For the text-containing cell, return its midpoint in (x, y) coordinate format. 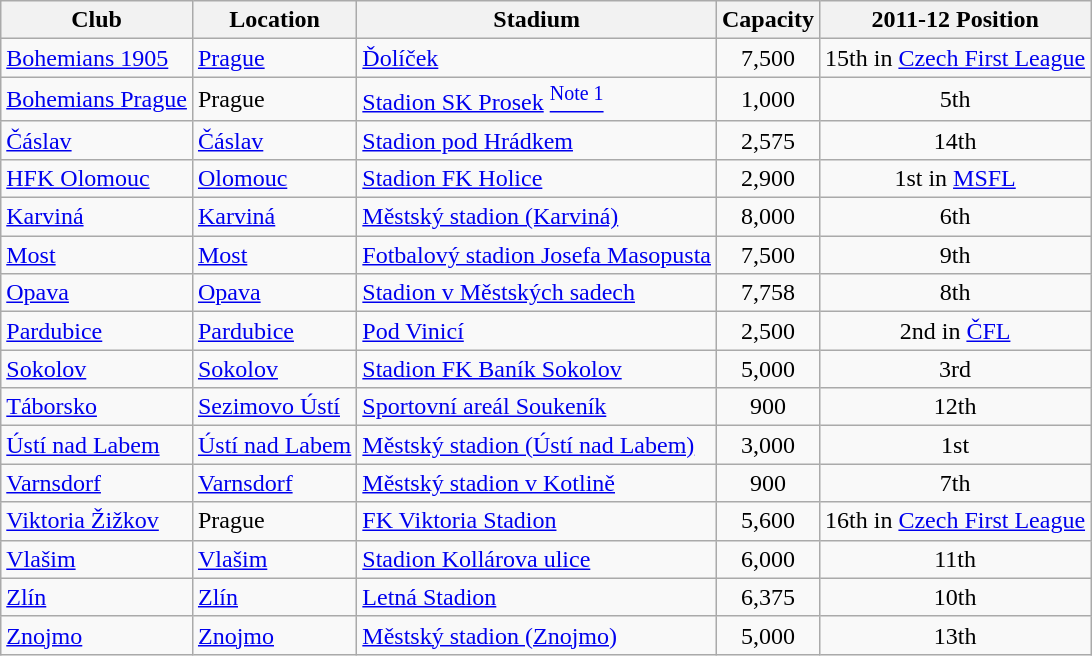
Bohemians Prague (97, 100)
6,375 (768, 597)
7,758 (768, 293)
1st (956, 445)
Olomouc (274, 178)
Viktoria Žižkov (97, 521)
6,000 (768, 559)
Stadium (537, 20)
6th (956, 217)
Pod Vinicí (537, 331)
14th (956, 140)
1st in MSFL (956, 178)
2011-12 Position (956, 20)
2nd in ČFL (956, 331)
Fotbalový stadion Josefa Masopusta (537, 255)
Stadion Kollárova ulice (537, 559)
13th (956, 635)
9th (956, 255)
10th (956, 597)
Location (274, 20)
15th in Czech First League (956, 58)
2,500 (768, 331)
2,900 (768, 178)
Stadion SK Prosek Note 1 (537, 100)
FK Viktoria Stadion (537, 521)
Městský stadion v Kotlině (537, 483)
Stadion v Městských sadech (537, 293)
5,600 (768, 521)
3,000 (768, 445)
3rd (956, 369)
Stadion FK Holice (537, 178)
2,575 (768, 140)
7th (956, 483)
8,000 (768, 217)
Ďolíček (537, 58)
5th (956, 100)
Městský stadion (Znojmo) (537, 635)
Capacity (768, 20)
16th in Czech First League (956, 521)
Městský stadion (Ústí nad Labem) (537, 445)
Táborsko (97, 407)
12th (956, 407)
Stadion pod Hrádkem (537, 140)
8th (956, 293)
Club (97, 20)
11th (956, 559)
1,000 (768, 100)
Bohemians 1905 (97, 58)
Sezimovo Ústí (274, 407)
Stadion FK Baník Sokolov (537, 369)
HFK Olomouc (97, 178)
Sportovní areál Soukeník (537, 407)
Letná Stadion (537, 597)
Městský stadion (Karviná) (537, 217)
